For the text-containing cell, return its midpoint in (x, y) coordinate format. 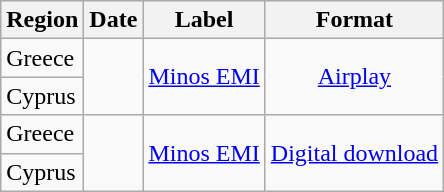
Label (204, 20)
Date (114, 20)
Region (42, 20)
Airplay (354, 77)
Format (354, 20)
Digital download (354, 153)
